Extract the [X, Y] coordinate from the center of the cell holding the provided text.  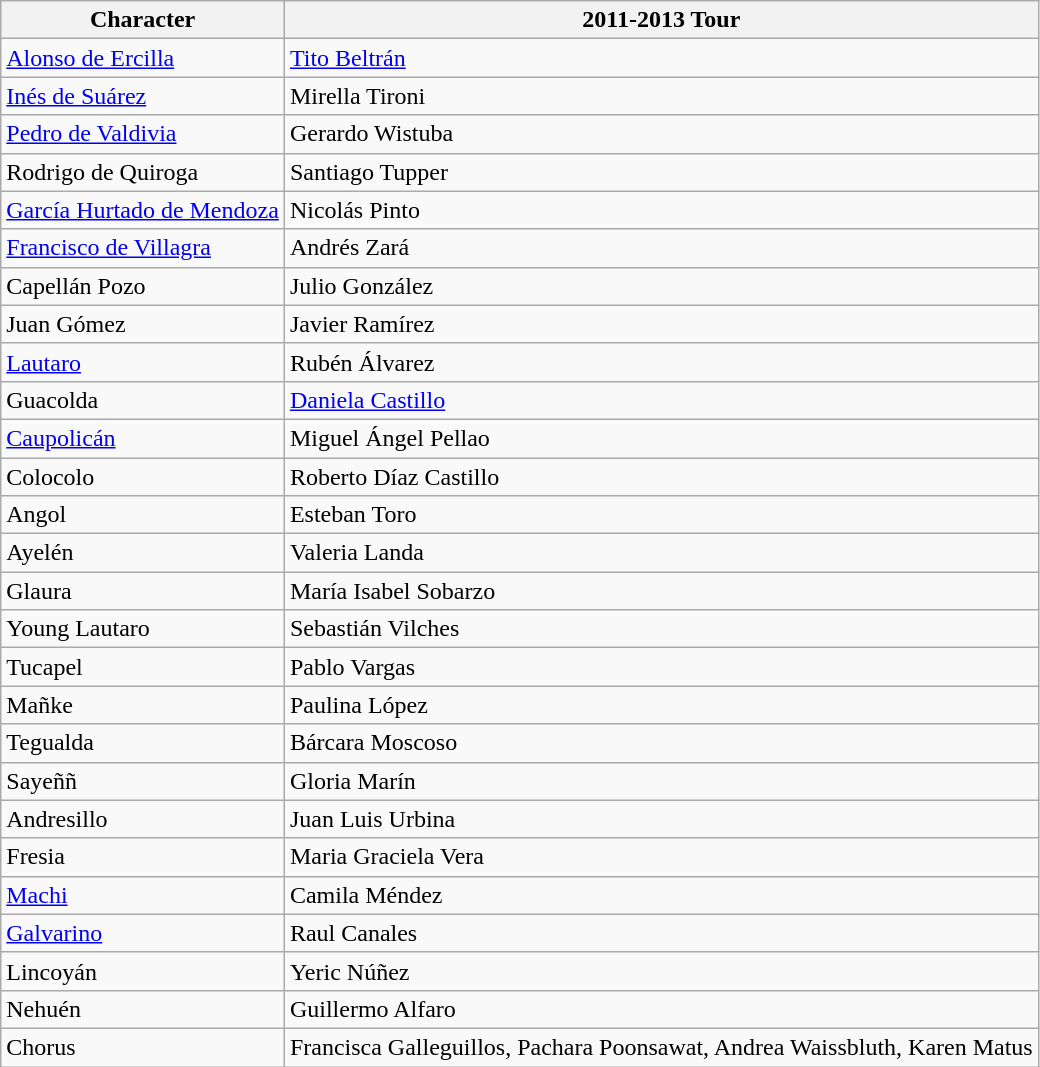
Esteban Toro [661, 515]
Andresillo [143, 819]
Yeric Núñez [661, 971]
Galvarino [143, 933]
Mañke [143, 705]
Andrés Zará [661, 248]
Character [143, 20]
Francisco de Villagra [143, 248]
Nicolás Pinto [661, 210]
Bárcara Moscoso [661, 743]
Tucapel [143, 667]
Miguel Ángel Pellao [661, 438]
Pablo Vargas [661, 667]
Rubén Álvarez [661, 362]
Javier Ramírez [661, 324]
Nehuén [143, 1009]
Raul Canales [661, 933]
Sebastián Vilches [661, 629]
Roberto Díaz Castillo [661, 477]
Maria Graciela Vera [661, 857]
Machi [143, 895]
Juan Gómez [143, 324]
Juan Luis Urbina [661, 819]
Lautaro [143, 362]
Tito Beltrán [661, 58]
Santiago Tupper [661, 172]
Colocolo [143, 477]
María Isabel Sobarzo [661, 591]
Daniela Castillo [661, 400]
Pedro de Valdivia [143, 134]
Julio González [661, 286]
Inés de Suárez [143, 96]
Valeria Landa [661, 553]
Guillermo Alfaro [661, 1009]
Camila Méndez [661, 895]
Lincoyán [143, 971]
Fresia [143, 857]
Ayelén [143, 553]
Rodrigo de Quiroga [143, 172]
Tegualda [143, 743]
García Hurtado de Mendoza [143, 210]
Gerardo Wistuba [661, 134]
Caupolicán [143, 438]
Gloria Marín [661, 781]
Alonso de Ercilla [143, 58]
2011-2013 Tour [661, 20]
Francisca Galleguillos, Pachara Poonsawat, Andrea Waissbluth, Karen Matus [661, 1047]
Sayeññ [143, 781]
Mirella Tironi [661, 96]
Chorus [143, 1047]
Capellán Pozo [143, 286]
Paulina López [661, 705]
Guacolda [143, 400]
Angol [143, 515]
Glaura [143, 591]
Young Lautaro [143, 629]
